Extract the [X, Y] coordinate from the center of the cell holding the provided text.  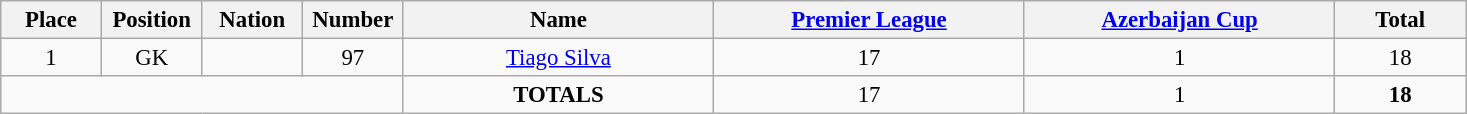
97 [354, 58]
Position [152, 20]
Total [1400, 20]
Nation [252, 20]
Premier League [870, 20]
Name [558, 20]
Number [354, 20]
Azerbaijan Cup [1180, 20]
Place [52, 20]
GK [152, 58]
Tiago Silva [558, 58]
TOTALS [558, 95]
